Capture the cell that displays the provided text and extract its [x, y] central coordinate. 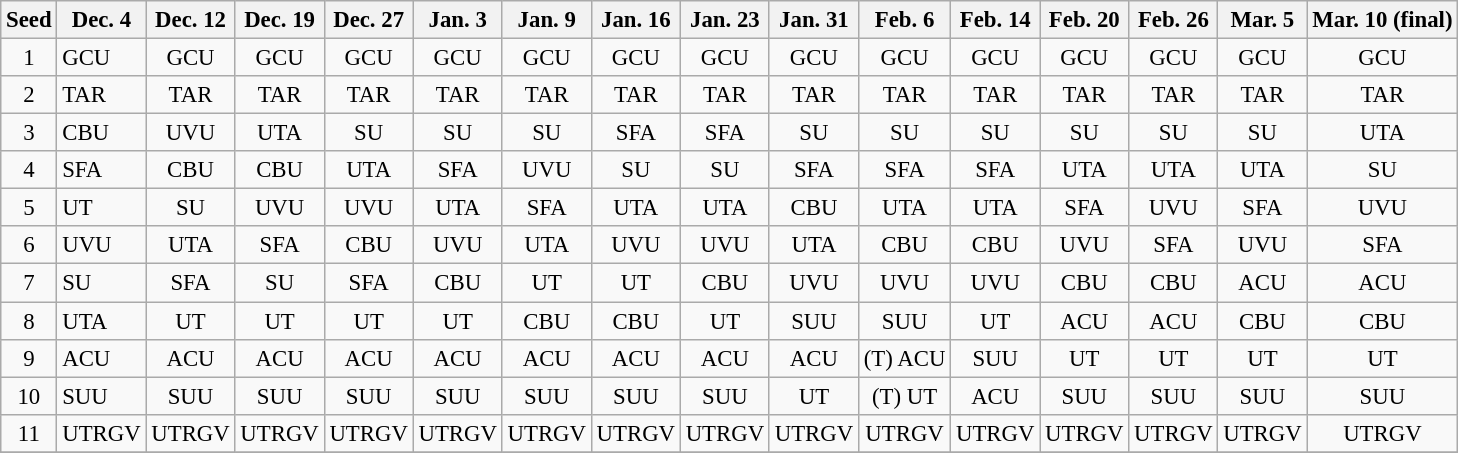
Feb. 14 [996, 20]
(T) UT [904, 396]
4 [29, 170]
Dec. 12 [190, 20]
8 [29, 321]
1 [29, 58]
Seed [29, 20]
Feb. 6 [904, 20]
Feb. 20 [1084, 20]
Jan. 3 [458, 20]
2 [29, 95]
Dec. 4 [102, 20]
9 [29, 358]
3 [29, 133]
11 [29, 433]
Mar. 5 [1262, 20]
Jan. 16 [636, 20]
10 [29, 396]
5 [29, 208]
Dec. 27 [368, 20]
Jan. 31 [814, 20]
Jan. 23 [724, 20]
6 [29, 245]
Jan. 9 [546, 20]
Dec. 19 [280, 20]
(T) ACU [904, 358]
Feb. 26 [1174, 20]
Mar. 10 (final) [1382, 20]
7 [29, 283]
